Find where the given text appears and provide that cell's center as (x, y) coordinate. 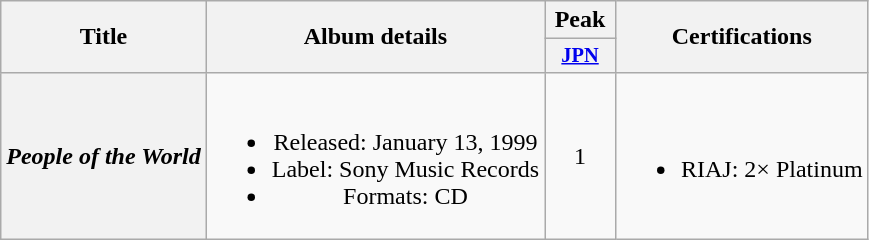
People of the World (104, 156)
Album details (375, 37)
JPN (580, 56)
1 (580, 156)
Released: January 13, 1999Label: Sony Music RecordsFormats: CD (375, 156)
RIAJ: 2× Platinum (742, 156)
Certifications (742, 37)
Peak (580, 20)
Title (104, 37)
